Identify which cell holds the provided text, then report its [x, y] central coordinate. 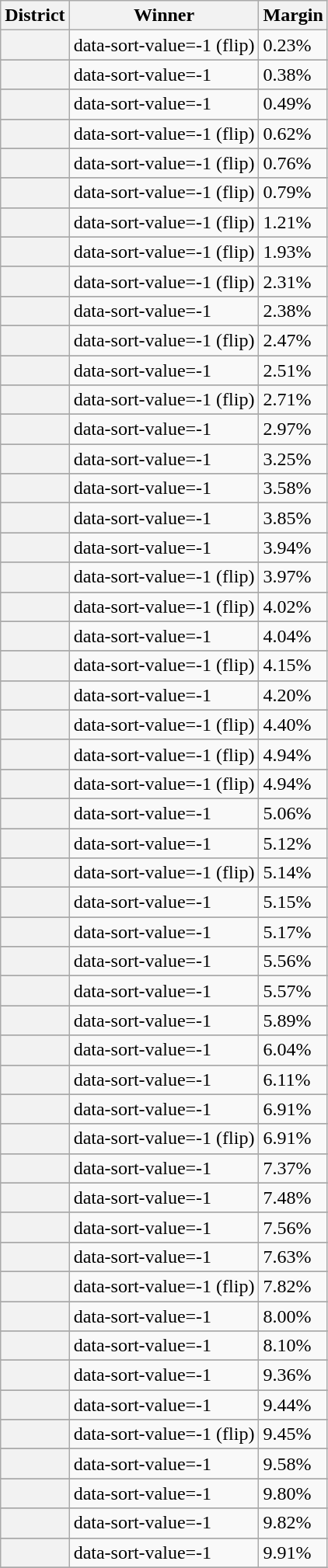
2.38% [293, 311]
1.93% [293, 252]
2.47% [293, 340]
9.58% [293, 1464]
5.12% [293, 843]
5.89% [293, 1020]
7.48% [293, 1198]
0.79% [293, 193]
6.11% [293, 1080]
0.38% [293, 75]
5.57% [293, 991]
8.10% [293, 1346]
3.94% [293, 548]
3.85% [293, 518]
0.76% [293, 163]
4.02% [293, 607]
9.45% [293, 1434]
5.56% [293, 961]
5.17% [293, 932]
Winner [164, 16]
4.20% [293, 695]
District [35, 16]
2.51% [293, 370]
2.97% [293, 429]
7.37% [293, 1168]
2.31% [293, 281]
4.15% [293, 666]
9.36% [293, 1375]
7.82% [293, 1286]
5.14% [293, 873]
9.82% [293, 1523]
5.15% [293, 902]
0.49% [293, 104]
6.04% [293, 1050]
1.21% [293, 222]
3.97% [293, 577]
9.91% [293, 1552]
Margin [293, 16]
0.23% [293, 45]
5.06% [293, 813]
7.56% [293, 1227]
0.62% [293, 134]
3.25% [293, 459]
4.04% [293, 636]
9.80% [293, 1493]
9.44% [293, 1405]
3.58% [293, 488]
4.40% [293, 725]
8.00% [293, 1316]
2.71% [293, 400]
7.63% [293, 1257]
